Search for the cell housing the specified text and yield its (x, y) center coordinate. 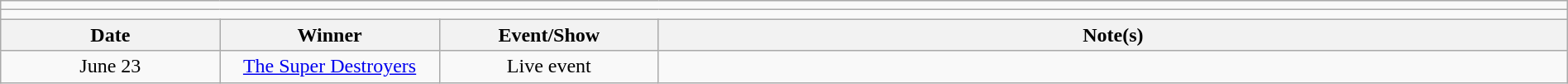
Live event (549, 67)
Event/Show (549, 35)
Date (111, 35)
June 23 (111, 67)
Note(s) (1113, 35)
Winner (329, 35)
The Super Destroyers (329, 67)
